Return the [x, y] coordinate for the center point of the cell that contains the specified text.  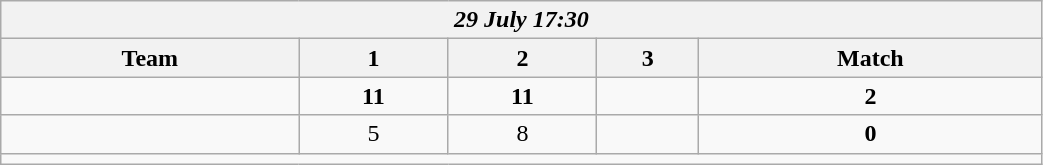
Match [870, 58]
5 [374, 134]
0 [870, 134]
3 [648, 58]
8 [522, 134]
1 [374, 58]
Team [150, 58]
29 July 17:30 [522, 20]
